Determine the (X, Y) coordinate at the center of the cell enclosing the given text.  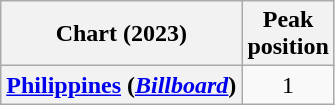
1 (288, 85)
Philippines (Billboard) (122, 85)
Peakposition (288, 34)
Chart (2023) (122, 34)
